Output the [x, y] coordinate of the center of the cell containing the given text.  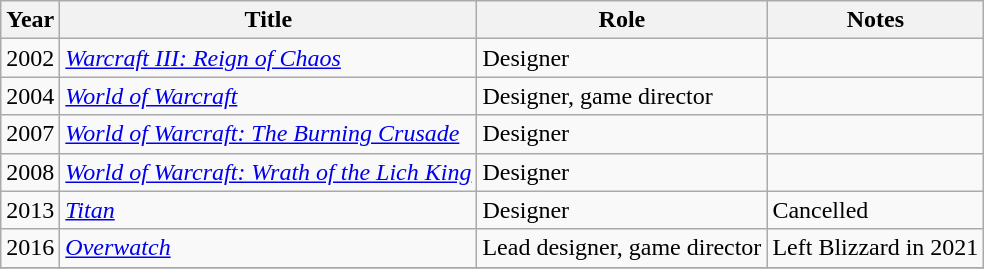
World of Warcraft [268, 96]
2013 [30, 210]
Left Blizzard in 2021 [876, 248]
Notes [876, 20]
World of Warcraft: The Burning Crusade [268, 134]
Title [268, 20]
Lead designer, game director [622, 248]
2016 [30, 248]
2008 [30, 172]
Designer, game director [622, 96]
Overwatch [268, 248]
Warcraft III: Reign of Chaos [268, 58]
2004 [30, 96]
World of Warcraft: Wrath of the Lich King [268, 172]
Year [30, 20]
2007 [30, 134]
Role [622, 20]
Titan [268, 210]
2002 [30, 58]
Cancelled [876, 210]
